Return [x, y] of the center of cell containing provided text 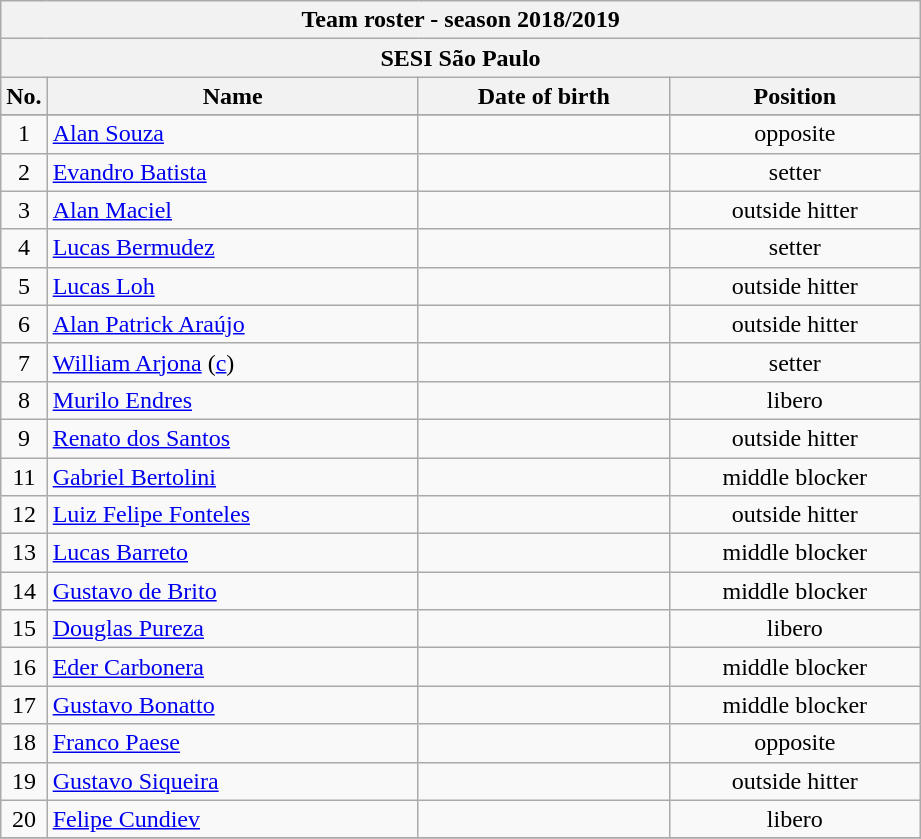
Position [794, 96]
Felipe Cundiev [232, 819]
7 [24, 362]
5 [24, 286]
Name [232, 96]
William Arjona (c) [232, 362]
17 [24, 705]
Lucas Loh [232, 286]
Lucas Barreto [232, 553]
20 [24, 819]
Franco Paese [232, 743]
19 [24, 781]
15 [24, 629]
12 [24, 515]
Evandro Batista [232, 172]
Gabriel Bertolini [232, 477]
11 [24, 477]
13 [24, 553]
Douglas Pureza [232, 629]
Alan Maciel [232, 210]
14 [24, 591]
4 [24, 248]
8 [24, 400]
16 [24, 667]
Gustavo de Brito [232, 591]
6 [24, 324]
18 [24, 743]
Alan Patrick Araújo [232, 324]
9 [24, 438]
3 [24, 210]
Eder Carbonera [232, 667]
Murilo Endres [232, 400]
2 [24, 172]
SESI São Paulo [461, 58]
1 [24, 134]
No. [24, 96]
Team roster - season 2018/2019 [461, 20]
Lucas Bermudez [232, 248]
Renato dos Santos [232, 438]
Gustavo Bonatto [232, 705]
Alan Souza [232, 134]
Date of birth [544, 96]
Luiz Felipe Fonteles [232, 515]
Gustavo Siqueira [232, 781]
